Provide the (x, y) coordinate of the cell's center where the given text is located.  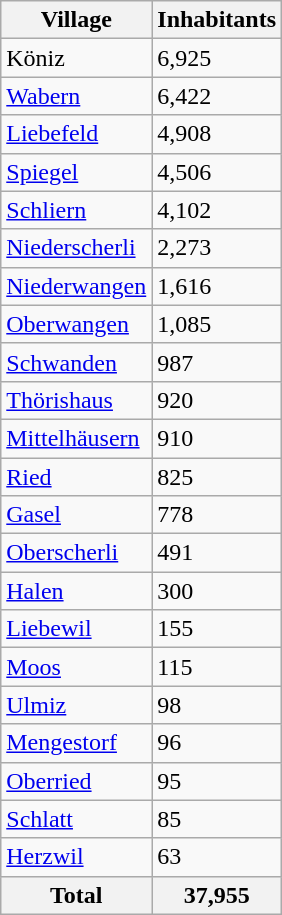
Mengestorf (76, 743)
Köniz (76, 58)
Schliern (76, 210)
96 (217, 743)
Inhabitants (217, 20)
Wabern (76, 96)
63 (217, 857)
Oberwangen (76, 324)
95 (217, 781)
920 (217, 400)
Halen (76, 591)
Ried (76, 477)
Gasel (76, 515)
37,955 (217, 895)
4,908 (217, 134)
6,925 (217, 58)
300 (217, 591)
6,422 (217, 96)
Thörishaus (76, 400)
Spiegel (76, 172)
Village (76, 20)
98 (217, 705)
Niederscherli (76, 248)
2,273 (217, 248)
Schlatt (76, 819)
1,616 (217, 286)
Oberscherli (76, 553)
85 (217, 819)
Liebewil (76, 629)
987 (217, 362)
778 (217, 515)
Total (76, 895)
Moos (76, 667)
Herzwil (76, 857)
115 (217, 667)
1,085 (217, 324)
825 (217, 477)
Oberried (76, 781)
155 (217, 629)
491 (217, 553)
4,102 (217, 210)
Mittelhäusern (76, 438)
Ulmiz (76, 705)
910 (217, 438)
Liebefeld (76, 134)
4,506 (217, 172)
Schwanden (76, 362)
Niederwangen (76, 286)
